Determine the [X, Y] coordinate at the center of the cell enclosing the given text.  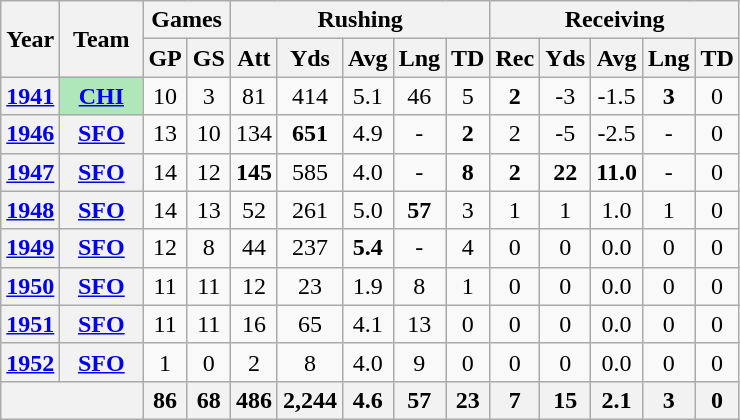
5 [468, 96]
1948 [30, 210]
651 [310, 134]
486 [254, 400]
68 [208, 400]
237 [310, 248]
4 [468, 248]
4.9 [368, 134]
4.6 [368, 400]
-3 [566, 96]
46 [419, 96]
GP [165, 58]
1941 [30, 96]
1951 [30, 324]
-1.5 [617, 96]
86 [165, 400]
Rushing [360, 20]
16 [254, 324]
Att [254, 58]
GS [208, 58]
22 [566, 172]
81 [254, 96]
4.1 [368, 324]
52 [254, 210]
-5 [566, 134]
1950 [30, 286]
Games [186, 20]
134 [254, 134]
5.0 [368, 210]
Year [30, 39]
-2.5 [617, 134]
1949 [30, 248]
1.0 [617, 210]
Receiving [614, 20]
15 [566, 400]
1947 [30, 172]
11.0 [617, 172]
44 [254, 248]
414 [310, 96]
7 [515, 400]
Team [102, 39]
2.1 [617, 400]
1946 [30, 134]
2,244 [310, 400]
1952 [30, 362]
CHI [102, 96]
65 [310, 324]
261 [310, 210]
585 [310, 172]
5.4 [368, 248]
9 [419, 362]
1.9 [368, 286]
Rec [515, 58]
5.1 [368, 96]
145 [254, 172]
